Detect which cell encompasses the target text, then output its (x, y) center coordinate. 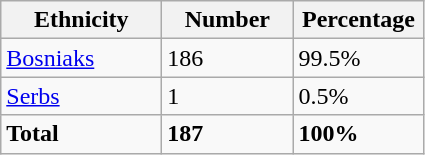
Serbs (82, 96)
1 (228, 96)
186 (228, 58)
Bosniaks (82, 58)
99.5% (358, 58)
100% (358, 134)
Percentage (358, 20)
187 (228, 134)
Number (228, 20)
Ethnicity (82, 20)
Total (82, 134)
0.5% (358, 96)
